Identify which cell holds the provided text, then report its (x, y) central coordinate. 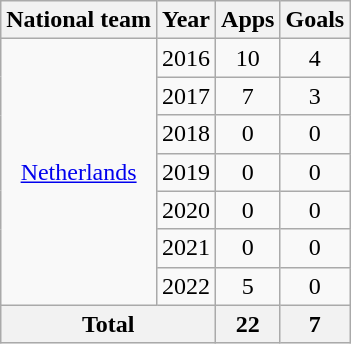
4 (315, 58)
2020 (186, 210)
Total (108, 324)
Netherlands (79, 172)
2019 (186, 172)
Apps (248, 20)
Year (186, 20)
Goals (315, 20)
2017 (186, 96)
10 (248, 58)
3 (315, 96)
22 (248, 324)
2016 (186, 58)
5 (248, 286)
2022 (186, 286)
National team (79, 20)
2021 (186, 248)
2018 (186, 134)
